Output the (x, y) coordinate of the center of the cell containing the given text.  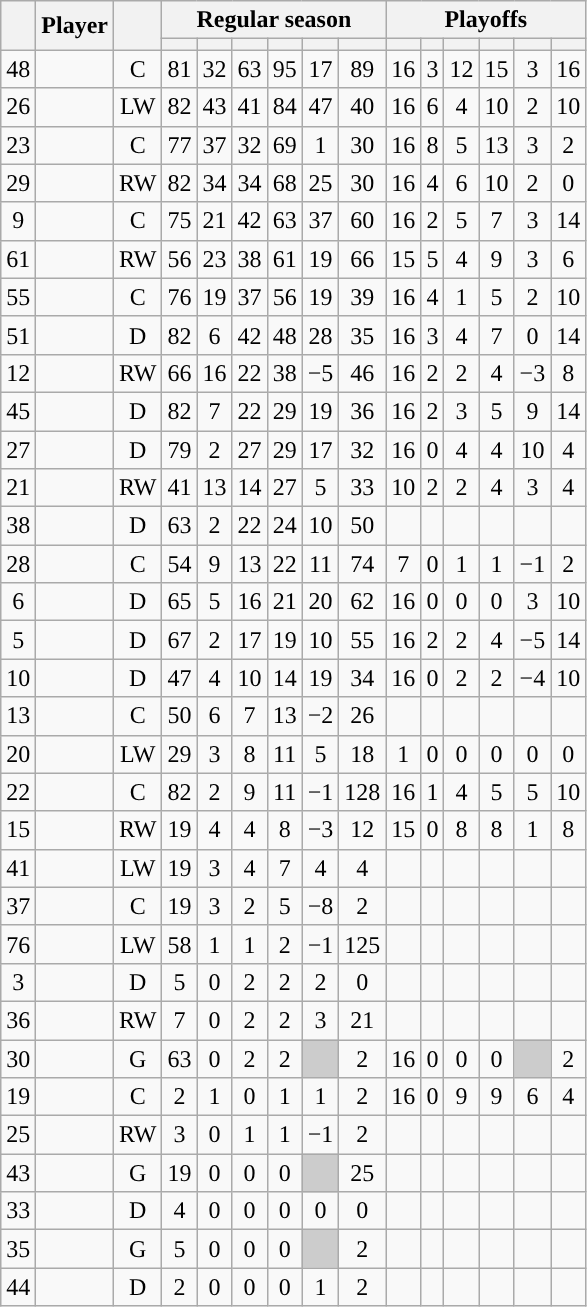
Playoffs (486, 20)
125 (362, 944)
77 (180, 145)
128 (362, 792)
84 (284, 107)
68 (284, 183)
18 (362, 754)
58 (180, 944)
40 (362, 107)
24 (284, 526)
−8 (320, 906)
Player (75, 26)
45 (18, 411)
44 (18, 1287)
−4 (532, 678)
74 (362, 564)
−2 (320, 716)
62 (362, 602)
95 (284, 69)
89 (362, 69)
Regular season (274, 20)
65 (180, 602)
69 (284, 145)
39 (362, 297)
51 (18, 335)
46 (362, 373)
60 (362, 221)
75 (180, 221)
67 (180, 640)
54 (180, 564)
81 (180, 69)
79 (180, 449)
